From the cell containing the given text, extract its center point as [x, y] coordinate. 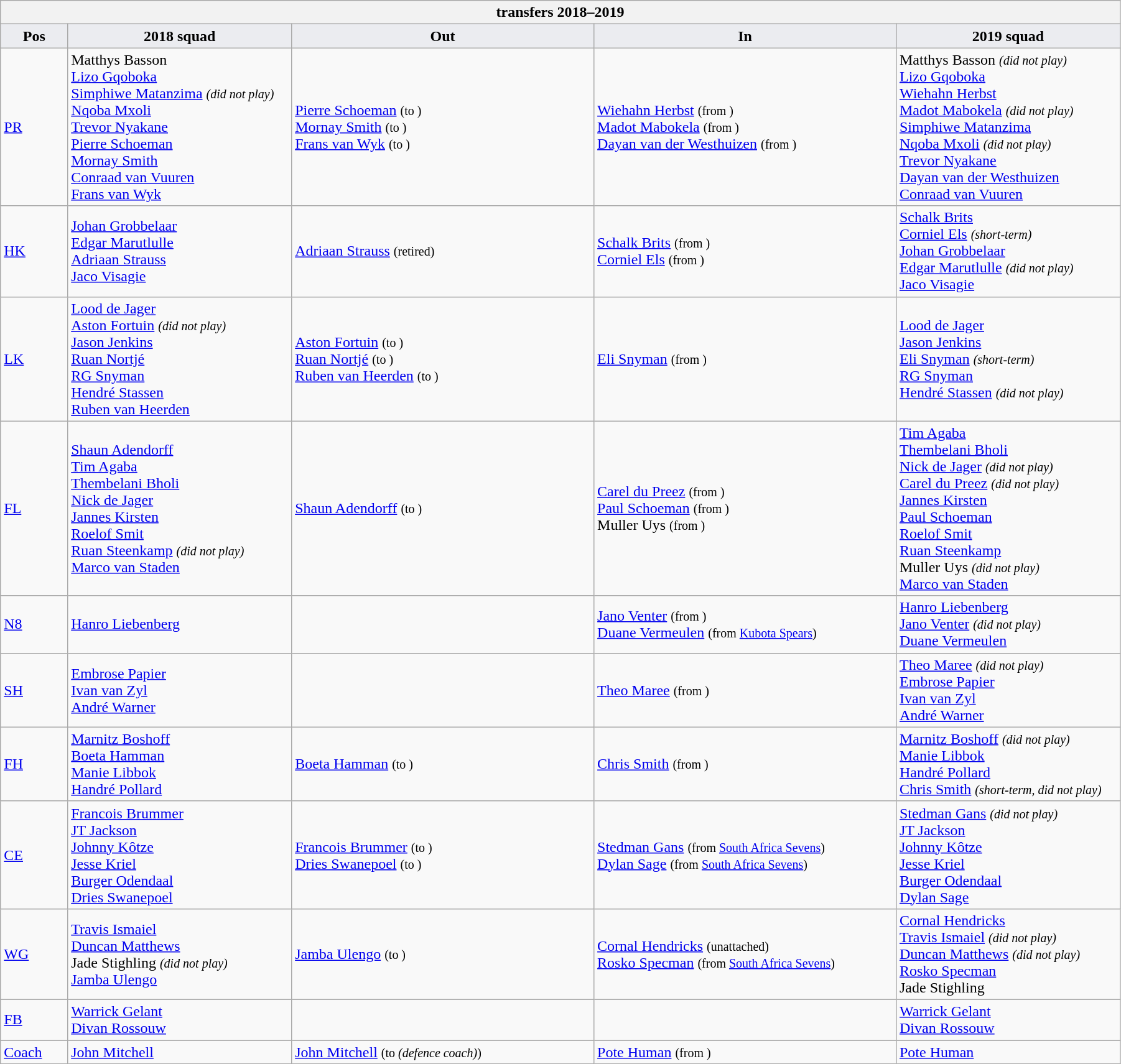
Wiehahn Herbst (from ) Madot Mabokela (from ) Dayan van der Westhuizen (from ) [745, 127]
Hanro Liebenberg Jano Venter (did not play) Duane Vermeulen [1008, 624]
FB [34, 1020]
LK [34, 359]
WG [34, 954]
Stedman Gans (from South Africa Sevens) Dylan Sage (from South Africa Sevens) [745, 854]
Eli Snyman (from ) [745, 359]
John Mitchell [180, 1052]
Out [443, 36]
Pote Human (from ) [745, 1052]
Coach [34, 1052]
Jamba Ulengo (to ) [443, 954]
Embrose Papier Ivan van Zyl André Warner [180, 690]
Pote Human [1008, 1052]
Schalk Brits (from ) Corniel Els (from ) [745, 251]
Cornal Hendricks (unattached) Rosko Specman (from South Africa Sevens) [745, 954]
Hanro Liebenberg [180, 624]
Marnitz Boshoff Boeta Hamman Manie Libbok Handré Pollard [180, 764]
transfers 2018–2019 [560, 12]
Carel du Preez (from ) Paul Schoeman (from ) Muller Uys (from ) [745, 509]
HK [34, 251]
Cornal Hendricks Travis Ismaiel (did not play) Duncan Matthews (did not play) Rosko Specman Jade Stighling [1008, 954]
John Mitchell (to (defence coach)) [443, 1052]
2018 squad [180, 36]
Lood de Jager Aston Fortuin (did not play) Jason Jenkins Ruan Nortjé RG Snyman Hendré Stassen Ruben van Heerden [180, 359]
N8 [34, 624]
Johan Grobbelaar Edgar Marutlulle Adriaan Strauss Jaco Visagie [180, 251]
FH [34, 764]
Shaun Adendorff (to ) [443, 509]
2019 squad [1008, 36]
Schalk Brits Corniel Els (short-term) Johan Grobbelaar Edgar Marutlulle (did not play) Jaco Visagie [1008, 251]
Boeta Hamman (to ) [443, 764]
Francois Brummer JT Jackson Johnny Kôtze Jesse Kriel Burger Odendaal Dries Swanepoel [180, 854]
Travis Ismaiel Duncan Matthews Jade Stighling (did not play) Jamba Ulengo [180, 954]
Theo Maree (did not play) Embrose Papier Ivan van Zyl André Warner [1008, 690]
Jano Venter (from ) Duane Vermeulen (from Kubota Spears) [745, 624]
Stedman Gans (did not play) JT Jackson Johnny Kôtze Jesse Kriel Burger Odendaal Dylan Sage [1008, 854]
Lood de Jager Jason Jenkins Eli Snyman (short-term) RG Snyman Hendré Stassen (did not play) [1008, 359]
FL [34, 509]
Pos [34, 36]
Theo Maree (from ) [745, 690]
CE [34, 854]
Pierre Schoeman (to ) Mornay Smith (to ) Frans van Wyk (to ) [443, 127]
Shaun Adendorff Tim Agaba Thembelani Bholi Nick de Jager Jannes Kirsten Roelof Smit Ruan Steenkamp (did not play) Marco van Staden [180, 509]
In [745, 36]
Chris Smith (from ) [745, 764]
SH [34, 690]
PR [34, 127]
Adriaan Strauss (retired) [443, 251]
Francois Brummer (to ) Dries Swanepoel (to ) [443, 854]
Aston Fortuin (to ) Ruan Nortjé (to ) Ruben van Heerden (to ) [443, 359]
Marnitz Boshoff (did not play) Manie Libbok Handré Pollard Chris Smith (short-term, did not play) [1008, 764]
